Locate the cell with the specified text and output its (X, Y) center coordinate. 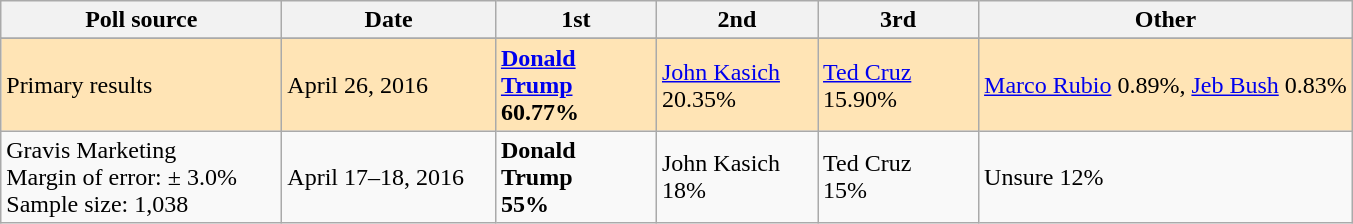
3rd (898, 20)
Donald Trump60.77% (576, 85)
John Kasich20.35% (736, 85)
Poll source (142, 20)
Ted Cruz15% (898, 177)
Other (1166, 20)
Marco Rubio 0.89%, Jeb Bush 0.83% (1166, 85)
April 26, 2016 (389, 85)
Date (389, 20)
2nd (736, 20)
Gravis MarketingMargin of error: ± 3.0% Sample size: 1,038 (142, 177)
Ted Cruz15.90% (898, 85)
Primary results (142, 85)
John Kasich18% (736, 177)
April 17–18, 2016 (389, 177)
Donald Trump55% (576, 177)
1st (576, 20)
Unsure 12% (1166, 177)
